Search for the cell housing the specified text and yield its (x, y) center coordinate. 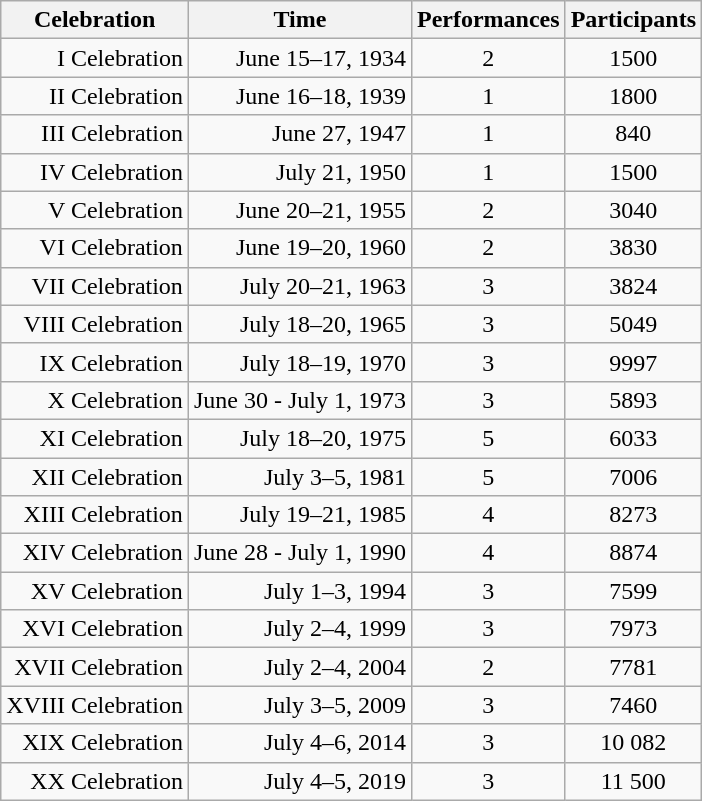
XII Celebration (95, 477)
840 (633, 134)
VIII Celebration (95, 324)
July 1–3, 1994 (300, 591)
7973 (633, 629)
X Celebration (95, 400)
XI Celebration (95, 438)
July 20–21, 1963 (300, 286)
XIX Celebration (95, 743)
June 20–21, 1955 (300, 210)
XIV Celebration (95, 553)
July 3–5, 2009 (300, 705)
June 28 - July 1, 1990 (300, 553)
July 2–4, 2004 (300, 667)
5049 (633, 324)
June 27, 1947 (300, 134)
8273 (633, 515)
XV Celebration (95, 591)
XX Celebration (95, 781)
July 4–5, 2019 (300, 781)
11 500 (633, 781)
XVII Celebration (95, 667)
XVIII Celebration (95, 705)
8874 (633, 553)
June 16–18, 1939 (300, 96)
July 19–21, 1985 (300, 515)
July 18–20, 1975 (300, 438)
IX Celebration (95, 362)
XIII Celebration (95, 515)
9997 (633, 362)
Celebration (95, 20)
July 3–5, 1981 (300, 477)
3830 (633, 248)
July 18–19, 1970 (300, 362)
July 21, 1950 (300, 172)
Participants (633, 20)
July 2–4, 1999 (300, 629)
June 15–17, 1934 (300, 58)
5893 (633, 400)
July 18–20, 1965 (300, 324)
3040 (633, 210)
1800 (633, 96)
10 082 (633, 743)
Time (300, 20)
I Celebration (95, 58)
VII Celebration (95, 286)
7781 (633, 667)
V Celebration (95, 210)
IV Celebration (95, 172)
II Celebration (95, 96)
6033 (633, 438)
July 4–6, 2014 (300, 743)
Performances (488, 20)
June 30 - July 1, 1973 (300, 400)
7599 (633, 591)
7006 (633, 477)
VI Celebration (95, 248)
3824 (633, 286)
XVI Celebration (95, 629)
III Celebration (95, 134)
June 19–20, 1960 (300, 248)
7460 (633, 705)
